Identify which cell holds the provided text, then report its [X, Y] central coordinate. 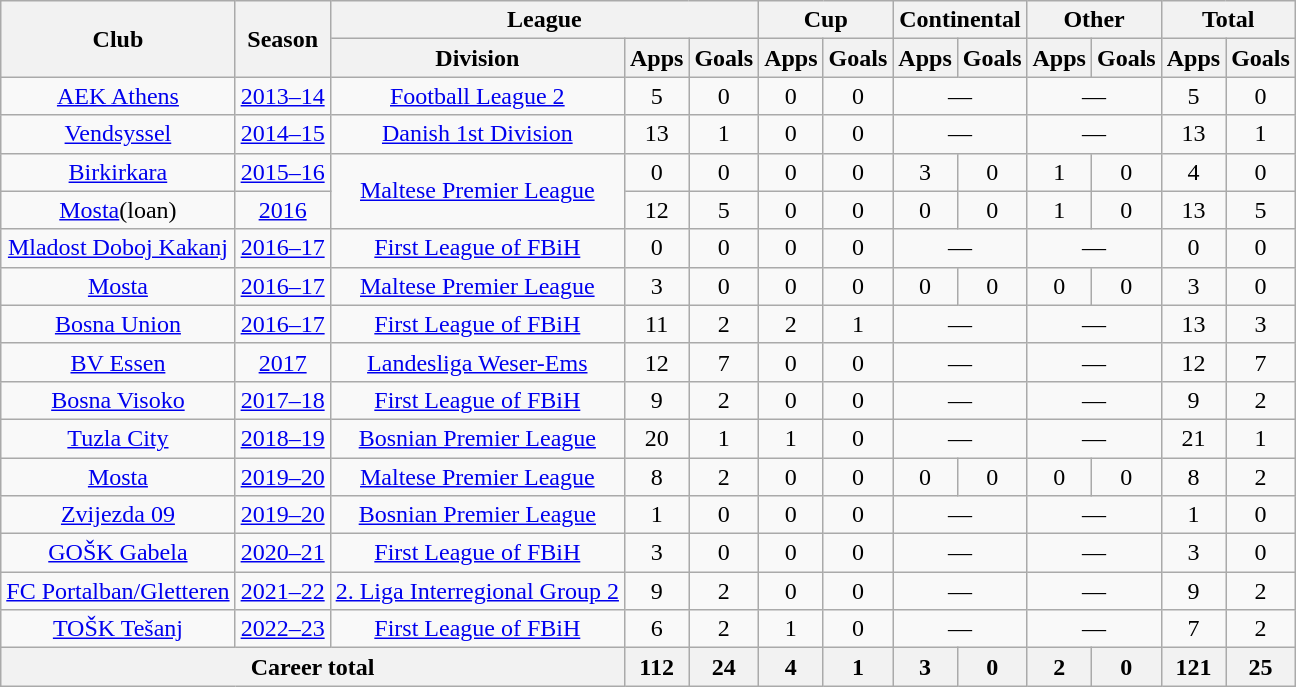
Bosna Union [118, 324]
2020–21 [282, 553]
Mladost Doboj Kakanj [118, 248]
2018–19 [282, 438]
25 [1261, 667]
Zvijezda 09 [118, 515]
Career total [313, 667]
2014–15 [282, 134]
Continental [960, 20]
League [544, 20]
112 [656, 667]
2022–23 [282, 629]
2. Liga Interregional Group 2 [477, 591]
Danish 1st Division [477, 134]
AEK Athens [118, 96]
Division [477, 58]
Total [1228, 20]
Season [282, 39]
Landesliga Weser-Ems [477, 362]
BV Essen [118, 362]
2013–14 [282, 96]
Bosna Visoko [118, 400]
Tuzla City [118, 438]
2021–22 [282, 591]
2016 [282, 210]
6 [656, 629]
Vendsyssel [118, 134]
20 [656, 438]
FC Portalban/Gletteren [118, 591]
Other [1094, 20]
121 [1193, 667]
2017–18 [282, 400]
GOŠK Gabela [118, 553]
2017 [282, 362]
11 [656, 324]
Club [118, 39]
21 [1193, 438]
Mosta(loan) [118, 210]
TOŠK Tešanj [118, 629]
Football League 2 [477, 96]
Birkirkara [118, 172]
24 [724, 667]
2015–16 [282, 172]
Cup [826, 20]
